Return (x, y) of the center of cell containing provided text 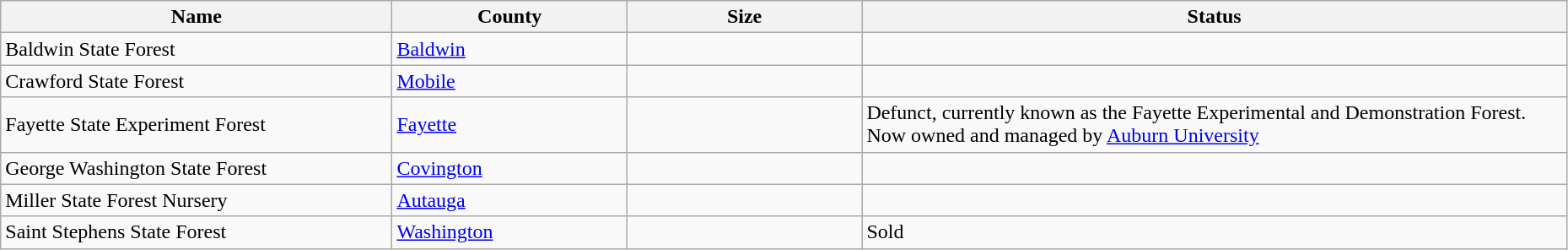
Fayette (509, 125)
Crawford State Forest (197, 81)
Washington (509, 232)
Size (744, 17)
Baldwin (509, 49)
Sold (1215, 232)
Covington (509, 168)
George Washington State Forest (197, 168)
County (509, 17)
Name (197, 17)
Miller State Forest Nursery (197, 200)
Mobile (509, 81)
Baldwin State Forest (197, 49)
Status (1215, 17)
Autauga (509, 200)
Fayette State Experiment Forest (197, 125)
Defunct, currently known as the Fayette Experimental and Demonstration Forest. Now owned and managed by Auburn University (1215, 125)
Saint Stephens State Forest (197, 232)
